Provide the (X, Y) coordinate of the cell's center where the given text is located.  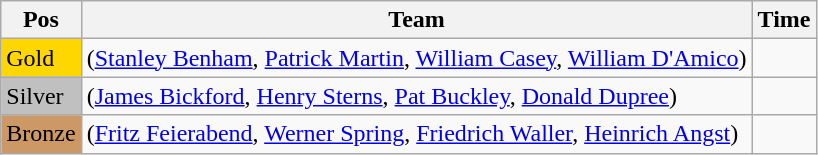
Pos (41, 20)
Bronze (41, 134)
Team (416, 20)
(Stanley Benham, Patrick Martin, William Casey, William D'Amico) (416, 58)
Gold (41, 58)
(Fritz Feierabend, Werner Spring, Friedrich Waller, Heinrich Angst) (416, 134)
Time (784, 20)
Silver (41, 96)
(James Bickford, Henry Sterns, Pat Buckley, Donald Dupree) (416, 96)
